From the cell containing the given text, extract its center point as (x, y) coordinate. 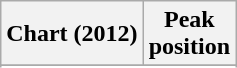
Peakposition (189, 34)
Chart (2012) (72, 34)
